Find where the given text appears and provide that cell's center as [x, y] coordinate. 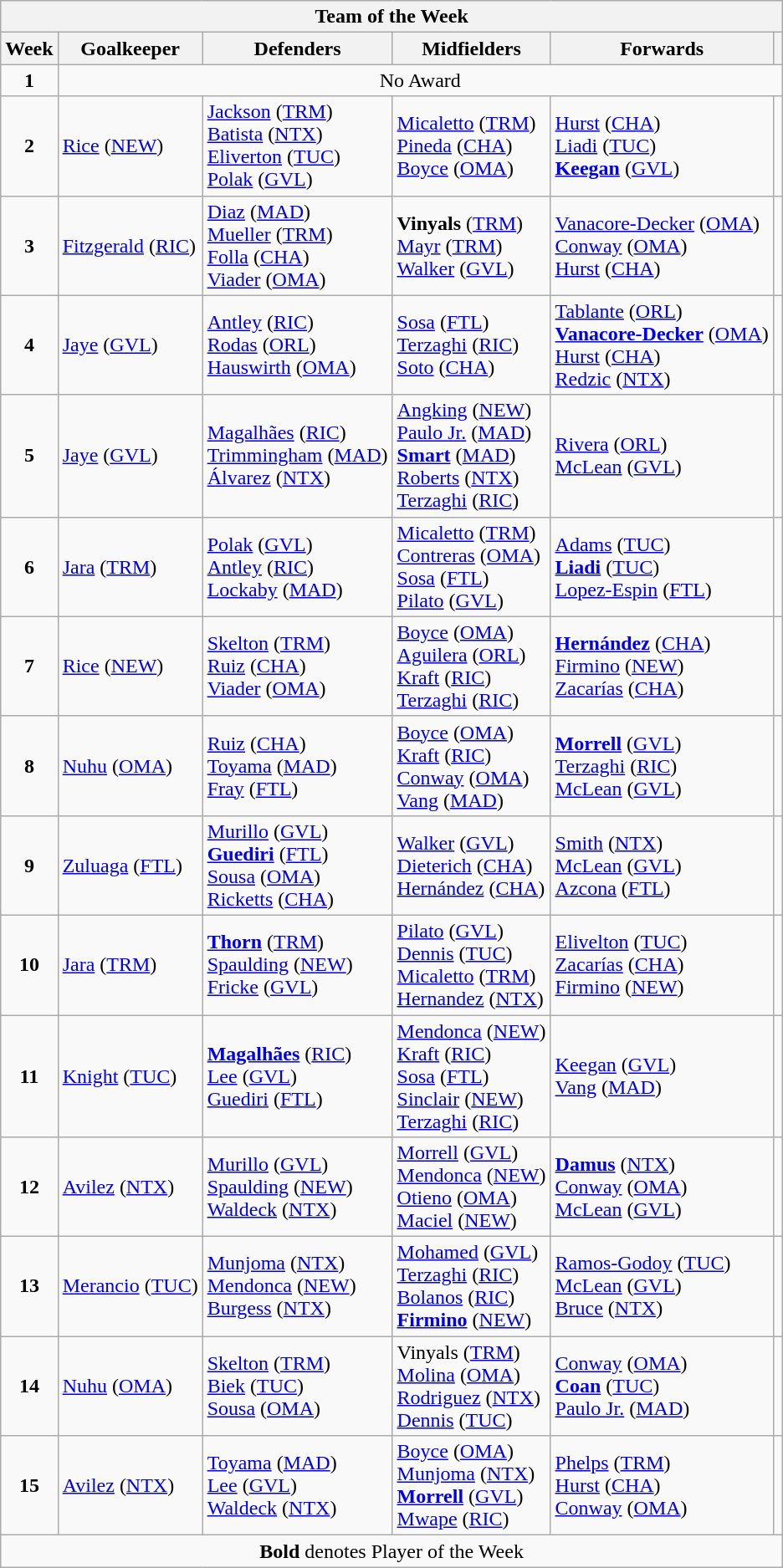
Fitzgerald (RIC) [130, 246]
Defenders [298, 49]
Sosa (FTL) Terzaghi (RIC) Soto (CHA) [472, 345]
Tablante (ORL) Vanacore-Decker (OMA) Hurst (CHA) Redzic (NTX) [662, 345]
Team of the Week [391, 17]
Morrell (GVL) Mendonca (NEW) Otieno (OMA) Maciel (NEW) [472, 1187]
5 [29, 456]
Angking (NEW) Paulo Jr. (MAD) Smart (MAD) Roberts (NTX) Terzaghi (RIC) [472, 456]
Conway (OMA) Coan (TUC) Paulo Jr. (MAD) [662, 1387]
Week [29, 49]
Murillo (GVL) Spaulding (NEW) Waldeck (NTX) [298, 1187]
Mohamed (GVL) Terzaghi (RIC) Bolanos (RIC) Firmino (NEW) [472, 1286]
Pilato (GVL) Dennis (TUC) Micaletto (TRM) Hernandez (NTX) [472, 965]
Walker (GVL) Dieterich (CHA) Hernández (CHA) [472, 865]
6 [29, 567]
Bold denotes Player of the Week [391, 1551]
Micaletto (TRM) Pineda (CHA) Boyce (OMA) [472, 146]
Polak (GVL) Antley (RIC) Lockaby (MAD) [298, 567]
Mendonca (NEW) Kraft (RIC) Sosa (FTL) Sinclair (NEW) Terzaghi (RIC) [472, 1076]
Phelps (TRM) Hurst (CHA) Conway (OMA) [662, 1485]
15 [29, 1485]
Jackson (TRM) Batista (NTX) Eliverton (TUC) Polak (GVL) [298, 146]
Goalkeeper [130, 49]
11 [29, 1076]
Murillo (GVL) Guediri (FTL) Sousa (OMA) Ricketts (CHA) [298, 865]
Forwards [662, 49]
8 [29, 766]
Knight (TUC) [130, 1076]
Keegan (GVL) Vang (MAD) [662, 1076]
Elivelton (TUC) Zacarías (CHA) Firmino (NEW) [662, 965]
Boyce (OMA) Aguilera (ORL) Kraft (RIC) Terzaghi (RIC) [472, 666]
Toyama (MAD) Lee (GVL) Waldeck (NTX) [298, 1485]
Magalhães (RIC) Trimmingham (MAD) Álvarez (NTX) [298, 456]
Ramos-Godoy (TUC) McLean (GVL) Bruce (NTX) [662, 1286]
10 [29, 965]
Hurst (CHA) Liadi (TUC) Keegan (GVL) [662, 146]
Diaz (MAD) Mueller (TRM) Folla (CHA) Viader (OMA) [298, 246]
Munjoma (NTX) Mendonca (NEW) Burgess (NTX) [298, 1286]
Midfielders [472, 49]
Adams (TUC) Liadi (TUC) Lopez-Espin (FTL) [662, 567]
Micaletto (TRM) Contreras (OMA) Sosa (FTL) Pilato (GVL) [472, 567]
9 [29, 865]
12 [29, 1187]
No Award [420, 80]
Skelton (TRM) Biek (TUC) Sousa (OMA) [298, 1387]
Damus (NTX) Conway (OMA) McLean (GVL) [662, 1187]
7 [29, 666]
2 [29, 146]
Zuluaga (FTL) [130, 865]
Morrell (GVL) Terzaghi (RIC) McLean (GVL) [662, 766]
Hernández (CHA) Firmino (NEW) Zacarías (CHA) [662, 666]
Skelton (TRM) Ruiz (CHA) Viader (OMA) [298, 666]
Antley (RIC) Rodas (ORL) Hauswirth (OMA) [298, 345]
13 [29, 1286]
Smith (NTX) McLean (GVL) Azcona (FTL) [662, 865]
14 [29, 1387]
Thorn (TRM) Spaulding (NEW) Fricke (GVL) [298, 965]
4 [29, 345]
Magalhães (RIC) Lee (GVL) Guediri (FTL) [298, 1076]
3 [29, 246]
Merancio (TUC) [130, 1286]
Rivera (ORL) McLean (GVL) [662, 456]
Ruiz (CHA) Toyama (MAD) Fray (FTL) [298, 766]
Boyce (OMA) Kraft (RIC) Conway (OMA) Vang (MAD) [472, 766]
Vinyals (TRM) Molina (OMA) Rodriguez (NTX) Dennis (TUC) [472, 1387]
Vanacore-Decker (OMA) Conway (OMA) Hurst (CHA) [662, 246]
Boyce (OMA) Munjoma (NTX) Morrell (GVL) Mwape (RIC) [472, 1485]
Vinyals (TRM) Mayr (TRM) Walker (GVL) [472, 246]
1 [29, 80]
